Search for the cell housing the specified text and yield its (X, Y) center coordinate. 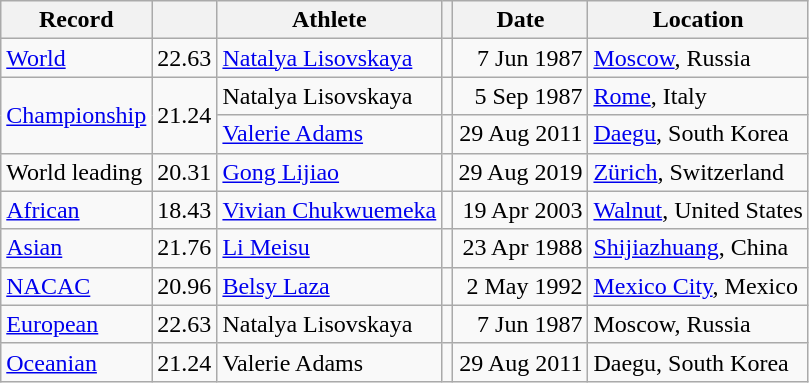
Record (76, 20)
Athlete (330, 20)
5 Sep 1987 (520, 96)
Zürich, Switzerland (698, 172)
Date (520, 20)
20.31 (184, 172)
World (76, 58)
Shijiazhuang, China (698, 248)
Walnut, United States (698, 210)
African (76, 210)
Asian (76, 248)
NACAC (76, 286)
Mexico City, Mexico (698, 286)
23 Apr 1988 (520, 248)
World leading (76, 172)
29 Aug 2019 (520, 172)
Vivian Chukwuemeka (330, 210)
Championship (76, 115)
Belsy Laza (330, 286)
19 Apr 2003 (520, 210)
Li Meisu (330, 248)
Rome, Italy (698, 96)
Gong Lijiao (330, 172)
Location (698, 20)
European (76, 324)
18.43 (184, 210)
21.76 (184, 248)
2 May 1992 (520, 286)
20.96 (184, 286)
Oceanian (76, 362)
